Pinpoint the cell where the given text exists, returning its (x, y) midpoint coordinate. 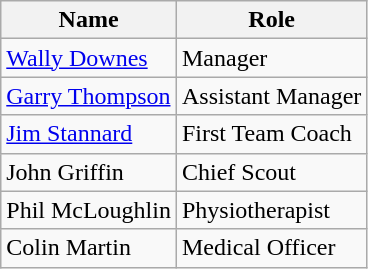
Physiotherapist (271, 210)
Medical Officer (271, 248)
Manager (271, 58)
Wally Downes (89, 58)
John Griffin (89, 172)
Jim Stannard (89, 134)
Garry Thompson (89, 96)
Phil McLoughlin (89, 210)
Name (89, 20)
Assistant Manager (271, 96)
Role (271, 20)
Colin Martin (89, 248)
First Team Coach (271, 134)
Chief Scout (271, 172)
